For the text-containing cell, return its midpoint in (X, Y) coordinate format. 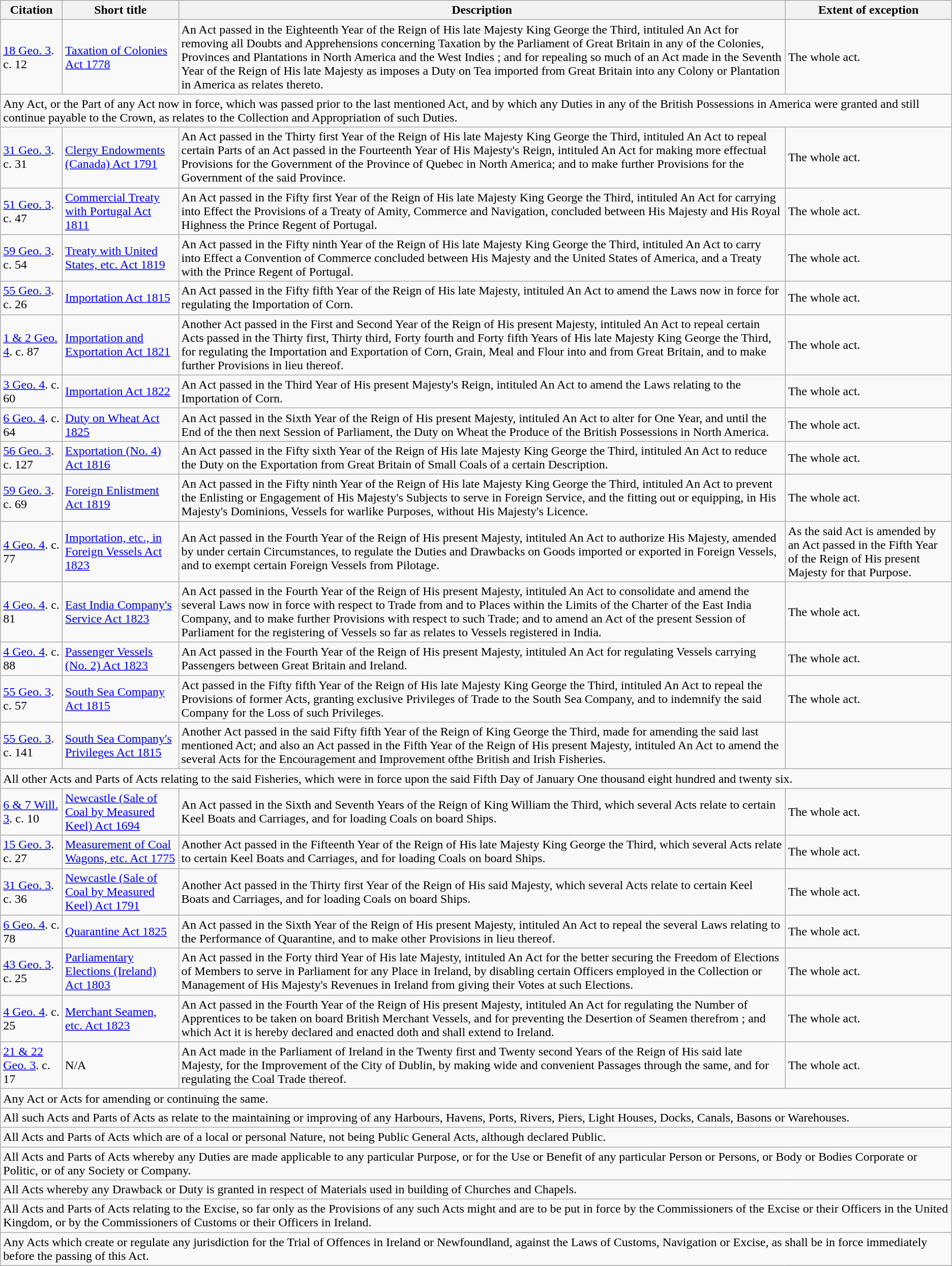
As the said Act is amended by an Act passed in the Fifth Year of the Reign of His present Majesty for that Purpose. (869, 551)
Importation, etc., in Foreign Vessels Act 1823 (121, 551)
51 Geo. 3. c. 47 (32, 211)
Merchant Seamen, etc. Act 1823 (121, 1018)
6 Geo. 4. c. 64 (32, 424)
Any Act or Acts for amending or continuing the same. (476, 1098)
31 Geo. 3. c. 31 (32, 158)
21 & 22 Geo. 3. c. 17 (32, 1065)
55 Geo. 3. c. 141 (32, 746)
1 & 2 Geo. 4. c. 87 (32, 345)
4 Geo. 4. c. 25 (32, 1018)
N/A (121, 1065)
Measurement of Coal Wagons, etc. Act 1775 (121, 851)
Commercial Treaty with Portugal Act 1811 (121, 211)
Clergy Endowments (Canada) Act 1791 (121, 158)
Extent of exception (869, 10)
Newcastle (Sale of Coal by Measured Keel) Act 1694 (121, 812)
59 Geo. 3. c. 54 (32, 258)
3 Geo. 4. c. 60 (32, 392)
4 Geo. 4. c. 88 (32, 659)
6 Geo. 4. c. 78 (32, 932)
Treaty with United States, etc. Act 1819 (121, 258)
55 Geo. 3. c. 26 (32, 298)
Description (482, 10)
18 Geo. 3. c. 12 (32, 57)
All Acts whereby any Drawback or Duty is granted in respect of Materials used in building of Churches and Chapels. (476, 1190)
Newcastle (Sale of Coal by Measured Keel) Act 1791 (121, 892)
56 Geo. 3. c. 127 (32, 458)
South Sea Company's Privileges Act 1815 (121, 746)
4 Geo. 4. c. 77 (32, 551)
Short title (121, 10)
6 & 7 Will. 3. c. 10 (32, 812)
Importation Act 1822 (121, 392)
All Acts and Parts of Acts which are of a local or personal Nature, not being Public General Acts, although declared Public. (476, 1137)
Parliamentary Elections (Ireland) Act 1803 (121, 971)
Duty on Wheat Act 1825 (121, 424)
Exportation (No. 4) Act 1816 (121, 458)
Citation (32, 10)
15 Geo. 3. c. 27 (32, 851)
59 Geo. 3. c. 69 (32, 497)
Importation Act 1815 (121, 298)
43 Geo. 3. c. 25 (32, 971)
Passenger Vessels (No. 2) Act 1823 (121, 659)
Importation and Exportation Act 1821 (121, 345)
Quarantine Act 1825 (121, 932)
55 Geo. 3. c. 57 (32, 699)
31 Geo. 3. c. 36 (32, 892)
East India Company's Service Act 1823 (121, 612)
4 Geo. 4. c. 81 (32, 612)
South Sea Company Act 1815 (121, 699)
Taxation of Colonies Act 1778 (121, 57)
Foreign Enlistment Act 1819 (121, 497)
An Act passed in the Third Year of His present Majesty's Reign, intituled An Act to amend the Laws relating to the Importation of Corn. (482, 392)
